Search for the cell housing the specified text and yield its [X, Y] center coordinate. 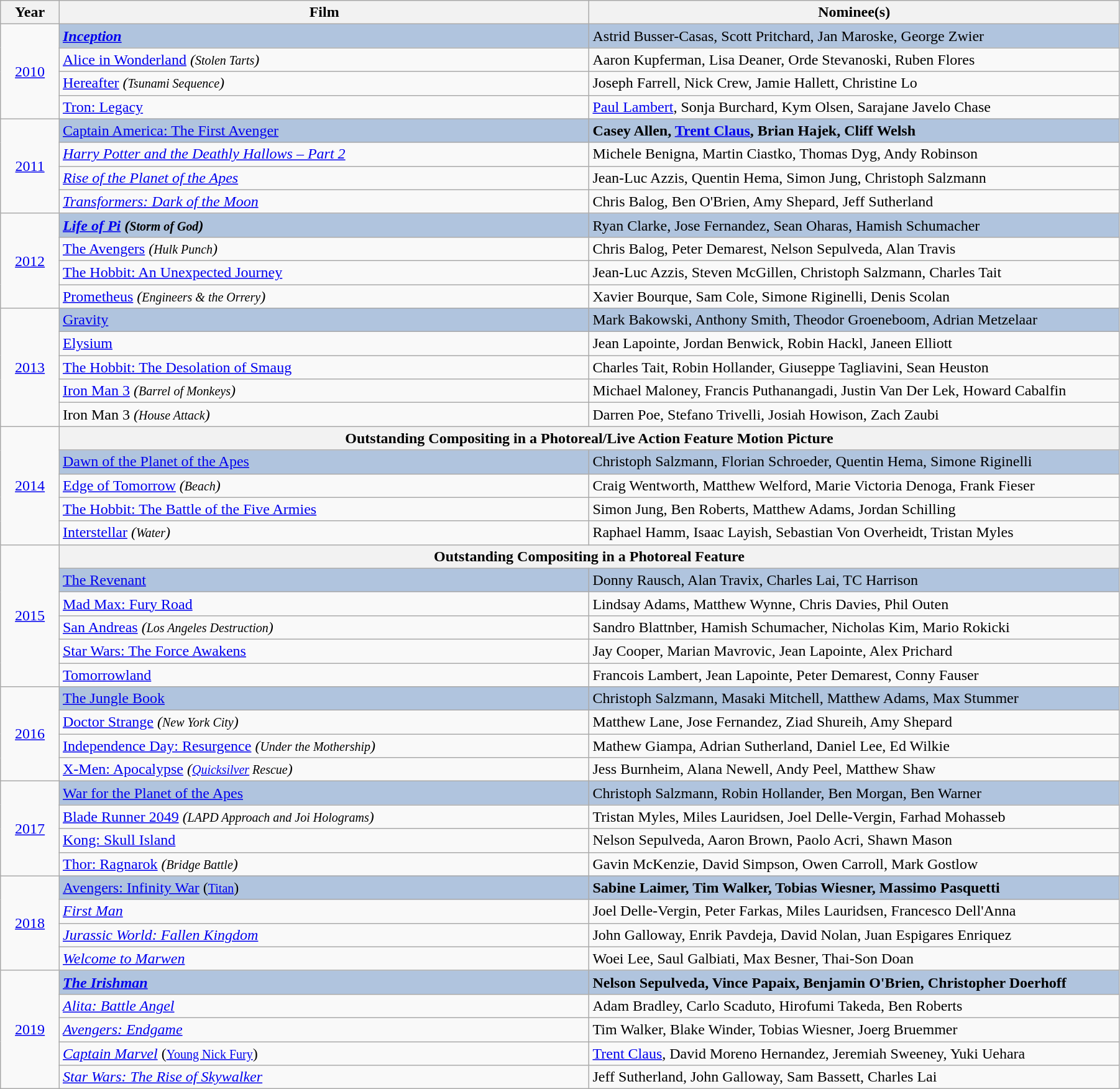
Jean-Luc Azzis, Steven McGillen, Christoph Salzmann, Charles Tait [854, 272]
Edge of Tomorrow (Beach) [324, 485]
Elysium [324, 344]
Christoph Salzmann, Masaki Mitchell, Matthew Adams, Max Stummer [854, 699]
2015 [30, 615]
Jess Burnheim, Alana Newell, Andy Peel, Matthew Shaw [854, 770]
Prometheus (Engineers & the Orrery) [324, 296]
Nelson Sepulveda, Aaron Brown, Paolo Acri, Shawn Mason [854, 840]
Chris Balog, Peter Demarest, Nelson Sepulveda, Alan Travis [854, 249]
Mathew Giampa, Adrian Sutherland, Daniel Lee, Ed Wilkie [854, 746]
First Man [324, 911]
X-Men: Apocalypse (Quicksilver Rescue) [324, 770]
Trent Claus, David Moreno Hernandez, Jeremiah Sweeney, Yuki Uehara [854, 1054]
Inception [324, 36]
Film [324, 12]
2014 [30, 485]
Life of Pi (Storm of God) [324, 225]
Aaron Kupferman, Lisa Deaner, Orde Stevanoski, Ruben Flores [854, 60]
Mark Bakowski, Anthony Smith, Theodor Groeneboom, Adrian Metzelaar [854, 320]
War for the Planet of the Apes [324, 793]
Tron: Legacy [324, 107]
Hereafter (Tsunami Sequence) [324, 83]
Lindsay Adams, Matthew Wynne, Chris Davies, Phil Outen [854, 604]
Francois Lambert, Jean Lapointe, Peter Demarest, Conny Fauser [854, 674]
Christoph Salzmann, Florian Schroeder, Quentin Hema, Simone Riginelli [854, 462]
Gravity [324, 320]
The Hobbit: An Unexpected Journey [324, 272]
Paul Lambert, Sonja Burchard, Kym Olsen, Sarajane Javelo Chase [854, 107]
Jay Cooper, Marian Mavrovic, Jean Lapointe, Alex Prichard [854, 651]
Iron Man 3 (Barrel of Monkeys) [324, 391]
Craig Wentworth, Matthew Welford, Marie Victoria Denoga, Frank Fieser [854, 485]
Welcome to Marwen [324, 958]
Tristan Myles, Miles Lauridsen, Joel Delle-Vergin, Farhad Mohasseb [854, 817]
Star Wars: The Force Awakens [324, 651]
The Hobbit: The Battle of the Five Armies [324, 509]
Joseph Farrell, Nick Crew, Jamie Hallett, Christine Lo [854, 83]
Captain America: The First Avenger [324, 131]
Avengers: Infinity War (Titan) [324, 888]
Donny Rausch, Alan Travix, Charles Lai, TC Harrison [854, 580]
Casey Allen, Trent Claus, Brian Hajek, Cliff Welsh [854, 131]
Thor: Ragnarok (Bridge Battle) [324, 864]
Simon Jung, Ben Roberts, Matthew Adams, Jordan Schilling [854, 509]
2012 [30, 260]
Rise of the Planet of the Apes [324, 178]
Outstanding Compositing in a Photoreal/Live Action Feature Motion Picture [589, 438]
Alice in Wonderland (Stolen Tarts) [324, 60]
2017 [30, 829]
Kong: Skull Island [324, 840]
Captain Marvel (Young Nick Fury) [324, 1054]
Mad Max: Fury Road [324, 604]
Gavin McKenzie, David Simpson, Owen Carroll, Mark Gostlow [854, 864]
Interstellar (Water) [324, 533]
Avengers: Endgame [324, 1029]
The Irishman [324, 982]
Chris Balog, Ben O'Brien, Amy Shepard, Jeff Sutherland [854, 201]
Jean Lapointe, Jordan Benwick, Robin Hackl, Janeen Elliott [854, 344]
Star Wars: The Rise of Skywalker [324, 1077]
Matthew Lane, Jose Fernandez, Ziad Shureih, Amy Shepard [854, 722]
The Revenant [324, 580]
Woei Lee, Saul Galbiati, Max Besner, Thai-Son Doan [854, 958]
Independence Day: Resurgence (Under the Mothership) [324, 746]
Transformers: Dark of the Moon [324, 201]
Jurassic World: Fallen Kingdom [324, 935]
Michael Maloney, Francis Puthanangadi, Justin Van Der Lek, Howard Cabalfin [854, 391]
Xavier Bourque, Sam Cole, Simone Riginelli, Denis Scolan [854, 296]
Nominee(s) [854, 12]
2016 [30, 734]
Iron Man 3 (House Attack) [324, 415]
Alita: Battle Angel [324, 1006]
2011 [30, 166]
The Hobbit: The Desolation of Smaug [324, 367]
John Galloway, Enrik Pavdeja, David Nolan, Juan Espigares Enriquez [854, 935]
Doctor Strange (New York City) [324, 722]
Blade Runner 2049 (LAPD Approach and Joi Holograms) [324, 817]
Michele Benigna, Martin Ciastko, Thomas Dyg, Andy Robinson [854, 154]
2013 [30, 367]
Year [30, 12]
2018 [30, 923]
Jean-Luc Azzis, Quentin Hema, Simon Jung, Christoph Salzmann [854, 178]
Tomorrowland [324, 674]
Outstanding Compositing in a Photoreal Feature [589, 556]
San Andreas (Los Angeles Destruction) [324, 627]
Raphael Hamm, Isaac Layish, Sebastian Von Overheidt, Tristan Myles [854, 533]
Charles Tait, Robin Hollander, Giuseppe Tagliavini, Sean Heuston [854, 367]
Ryan Clarke, Jose Fernandez, Sean Oharas, Hamish Schumacher [854, 225]
Adam Bradley, Carlo Scaduto, Hirofumi Takeda, Ben Roberts [854, 1006]
The Avengers (Hulk Punch) [324, 249]
Christoph Salzmann, Robin Hollander, Ben Morgan, Ben Warner [854, 793]
Jeff Sutherland, John Galloway, Sam Bassett, Charles Lai [854, 1077]
Nelson Sepulveda, Vince Papaix, Benjamin O'Brien, Christopher Doerhoff [854, 982]
Sandro Blattnber, Hamish Schumacher, Nicholas Kim, Mario Rokicki [854, 627]
The Jungle Book [324, 699]
Astrid Busser-Casas, Scott Pritchard, Jan Maroske, George Zwier [854, 36]
Dawn of the Planet of the Apes [324, 462]
2010 [30, 71]
2019 [30, 1029]
Tim Walker, Blake Winder, Tobias Wiesner, Joerg Bruemmer [854, 1029]
Joel Delle-Vergin, Peter Farkas, Miles Lauridsen, Francesco Dell'Anna [854, 911]
Darren Poe, Stefano Trivelli, Josiah Howison, Zach Zaubi [854, 415]
Sabine Laimer, Tim Walker, Tobias Wiesner, Massimo Pasquetti [854, 888]
Harry Potter and the Deathly Hallows – Part 2 [324, 154]
